Locate the cell with the specified text and output its (x, y) center coordinate. 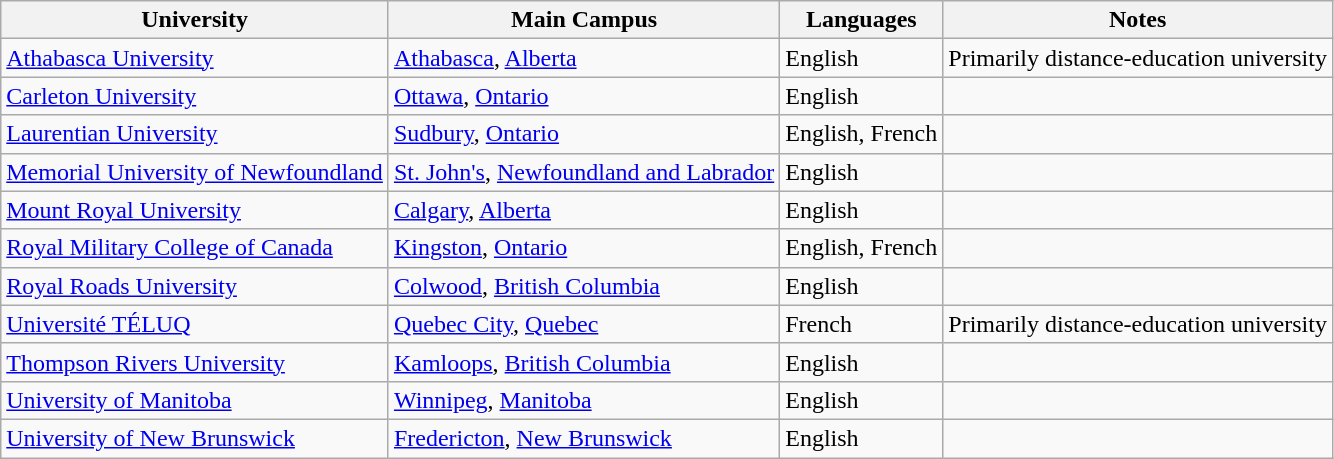
Athabasca University (195, 58)
Thompson Rivers University (195, 362)
University (195, 20)
Memorial University of Newfoundland (195, 172)
Royal Roads University (195, 286)
Main Campus (584, 20)
Athabasca, Alberta (584, 58)
University of Manitoba (195, 400)
Kingston, Ontario (584, 248)
Colwood, British Columbia (584, 286)
Sudbury, Ontario (584, 134)
Winnipeg, Manitoba (584, 400)
Ottawa, Ontario (584, 96)
Notes (1138, 20)
Carleton University (195, 96)
University of New Brunswick (195, 438)
Languages (862, 20)
Fredericton, New Brunswick (584, 438)
Mount Royal University (195, 210)
Quebec City, Quebec (584, 324)
St. John's, Newfoundland and Labrador (584, 172)
Calgary, Alberta (584, 210)
Laurentian University (195, 134)
Royal Military College of Canada (195, 248)
Kamloops, British Columbia (584, 362)
Université TÉLUQ (195, 324)
French (862, 324)
